Return (x, y) of the center of cell containing provided text 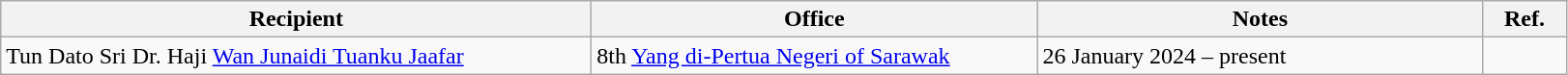
Tun Dato Sri Dr. Haji Wan Junaidi Tuanku Jaafar (296, 56)
Ref. (1524, 19)
26 January 2024 – present (1261, 56)
Office (814, 19)
8th Yang di-Pertua Negeri of Sarawak (814, 56)
Notes (1261, 19)
Recipient (296, 19)
